Determine the [x, y] coordinate at the center of the cell enclosing the given text.  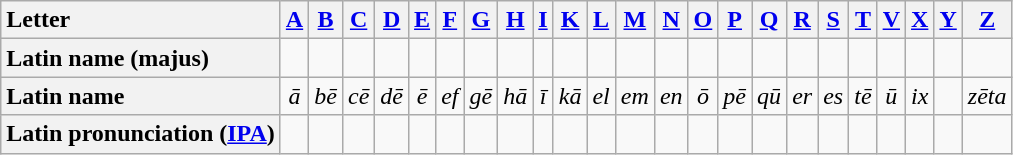
qū [770, 96]
hā [516, 96]
tē [863, 96]
L [601, 20]
ū [891, 96]
en [671, 96]
V [891, 20]
ā [294, 96]
E [422, 20]
O [703, 20]
ē [422, 96]
bē [326, 96]
kā [570, 96]
B [326, 20]
H [516, 20]
ix [920, 96]
A [294, 20]
el [601, 96]
dē [392, 96]
F [450, 20]
R [802, 20]
gē [481, 96]
ō [703, 96]
T [863, 20]
es [834, 96]
P [735, 20]
er [802, 96]
X [920, 20]
N [671, 20]
Latin name (majus) [141, 58]
Y [948, 20]
ef [450, 96]
M [634, 20]
K [570, 20]
cē [358, 96]
zēta [987, 96]
em [634, 96]
ī [543, 96]
Latin pronunciation (IPA) [141, 134]
Z [987, 20]
Letter [141, 20]
I [543, 20]
Q [770, 20]
D [392, 20]
G [481, 20]
pē [735, 96]
Latin name [141, 96]
S [834, 20]
C [358, 20]
